Scan for the cell matching the given text and deliver its (X, Y) coordinate at center. 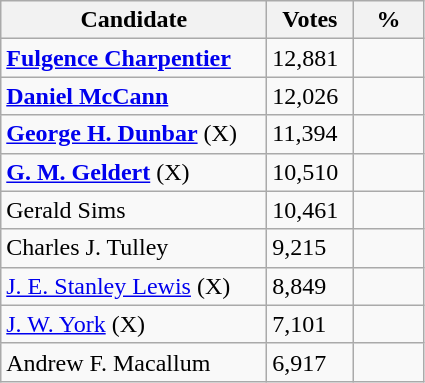
Andrew F. Macallum (134, 362)
9,215 (310, 248)
J. E. Stanley Lewis (X) (134, 286)
10,510 (310, 172)
Candidate (134, 20)
7,101 (310, 324)
Daniel McCann (134, 96)
Charles J. Tulley (134, 248)
J. W. York (X) (134, 324)
12,881 (310, 58)
12,026 (310, 96)
Fulgence Charpentier (134, 58)
Votes (310, 20)
George H. Dunbar (X) (134, 134)
% (388, 20)
11,394 (310, 134)
8,849 (310, 286)
6,917 (310, 362)
G. M. Geldert (X) (134, 172)
10,461 (310, 210)
Gerald Sims (134, 210)
